Extract the [x, y] coordinate from the center of the cell holding the provided text.  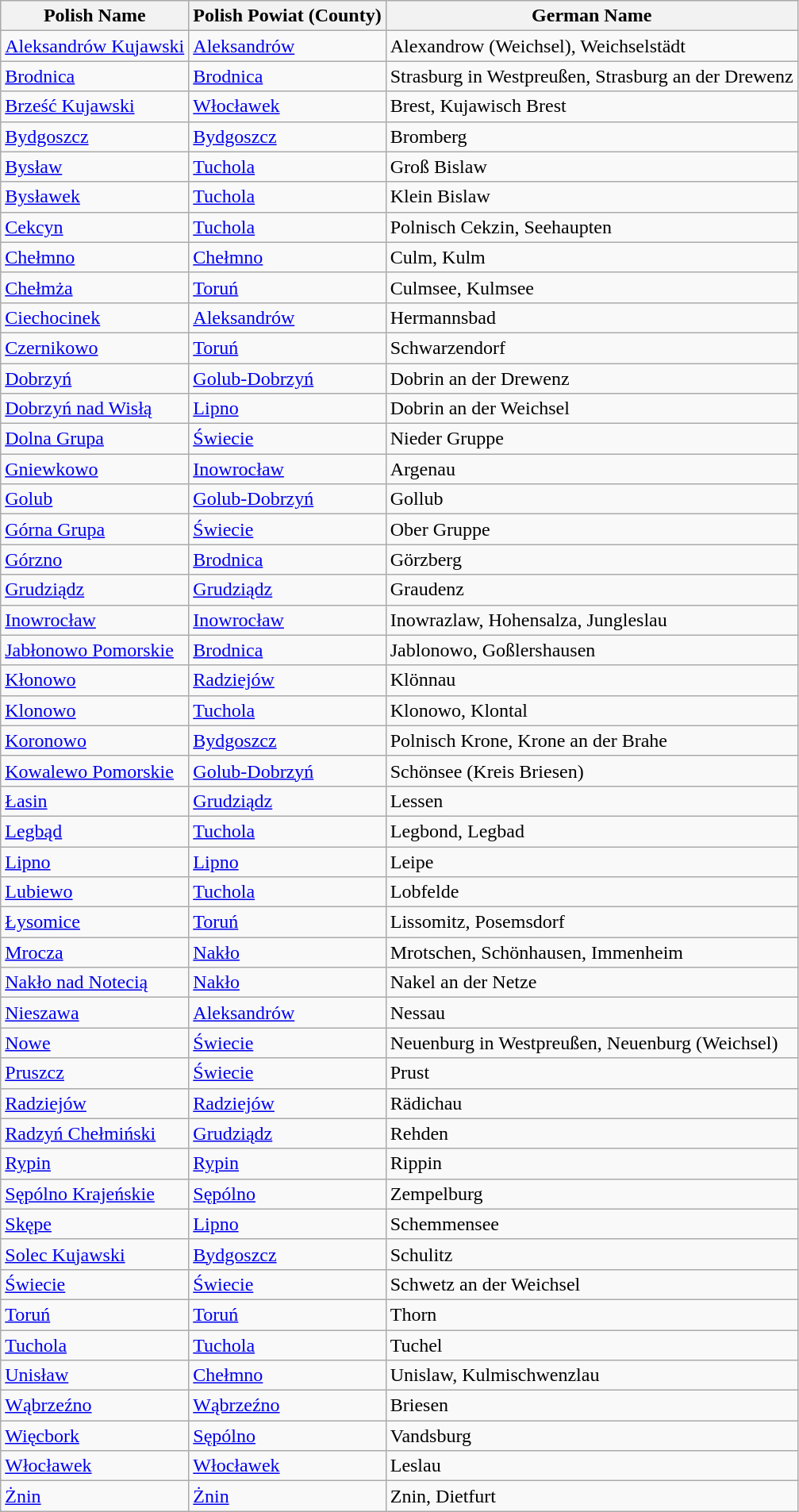
Schwarzendorf [592, 348]
Górzno [95, 560]
Radzyń Chełmiński [95, 1133]
Rippin [592, 1164]
Chełmża [95, 287]
Lessen [592, 801]
Schemmensee [592, 1224]
Dobrzyń nad Wisłą [95, 409]
Görzberg [592, 560]
Leipe [592, 861]
Culm, Kulm [592, 257]
Prust [592, 1073]
Znin, Dietfurt [592, 1496]
Unislaw, Kulmischwenzlau [592, 1375]
Lobfelde [592, 892]
Strasburg in Westpreußen, Strasburg an der Drewenz [592, 76]
Zempelburg [592, 1194]
Łasin [95, 801]
Lubiewo [95, 892]
Bromberg [592, 137]
Rehden [592, 1133]
Jablonowo, Goßlershausen [592, 650]
Bysławek [95, 197]
Schwetz an der Weichsel [592, 1284]
Brest, Kujawisch Brest [592, 106]
Ober Gruppe [592, 529]
Bysław [95, 167]
Mrocza [95, 952]
Ciechocinek [95, 317]
Aleksandrów Kujawski [95, 46]
Mrotschen, Schönhausen, Immenheim [592, 952]
Gollub [592, 499]
Leslau [592, 1466]
Koronowo [95, 741]
Klonowo [95, 710]
Briesen [592, 1406]
Polnisch Cekzin, Seehaupten [592, 227]
Nakło nad Notecią [95, 983]
Więcbork [95, 1436]
Klein Bislaw [592, 197]
Unisław [95, 1375]
Dobrzyń [95, 379]
Nieszawa [95, 1013]
Jabłonowo Pomorskie [95, 650]
Graudenz [592, 590]
Brześć Kujawski [95, 106]
Kłonowo [95, 680]
Vandsburg [592, 1436]
Sępólno Krajeńskie [95, 1194]
Thorn [592, 1314]
Groß Bislaw [592, 167]
Dobrin an der Weichsel [592, 409]
Rädichau [592, 1103]
Legbond, Legbad [592, 831]
Argenau [592, 469]
Klonowo, Klontal [592, 710]
Kowalewo Pomorskie [95, 771]
Dobrin an der Drewenz [592, 379]
Polish Name [95, 16]
Lissomitz, Posemsdorf [592, 922]
Nakel an der Netze [592, 983]
Dolna Grupa [95, 439]
Schönsee (Kreis Briesen) [592, 771]
Schulitz [592, 1254]
Nieder Gruppe [592, 439]
Neuenburg in Westpreußen, Neuenburg (Weichsel) [592, 1043]
Klönnau [592, 680]
Pruszcz [95, 1073]
Cekcyn [95, 227]
Skępe [95, 1224]
Górna Grupa [95, 529]
Polish Powiat (County) [287, 16]
Tuchel [592, 1345]
German Name [592, 16]
Solec Kujawski [95, 1254]
Hermannsbad [592, 317]
Inowrazlaw, Hohensalza, Jungleslau [592, 620]
Gniewkowo [95, 469]
Łysomice [95, 922]
Polnisch Krone, Krone an der Brahe [592, 741]
Nessau [592, 1013]
Nowe [95, 1043]
Czernikowo [95, 348]
Culmsee, Kulmsee [592, 287]
Golub [95, 499]
Legbąd [95, 831]
Alexandrow (Weichsel), Weichselstädt [592, 46]
